Extract the (x, y) coordinate from the center of the cell holding the provided text.  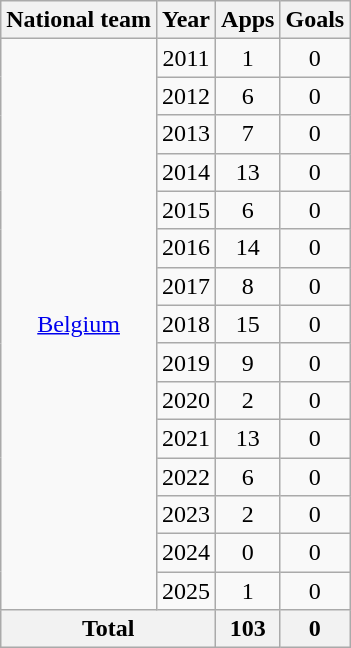
2014 (186, 172)
2016 (186, 248)
2013 (186, 134)
Belgium (79, 324)
2025 (186, 591)
2024 (186, 553)
2015 (186, 210)
2022 (186, 477)
2021 (186, 438)
National team (79, 20)
2018 (186, 324)
Total (108, 629)
2011 (186, 58)
2023 (186, 515)
2020 (186, 400)
14 (248, 248)
Goals (315, 20)
Year (186, 20)
103 (248, 629)
9 (248, 362)
2019 (186, 362)
Apps (248, 20)
2012 (186, 96)
15 (248, 324)
7 (248, 134)
2017 (186, 286)
8 (248, 286)
